Identify which cell holds the provided text, then report its (X, Y) central coordinate. 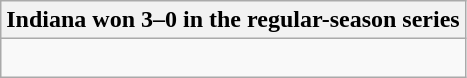
Indiana won 3–0 in the regular-season series (233, 20)
